Search for the cell housing the specified text and yield its (X, Y) center coordinate. 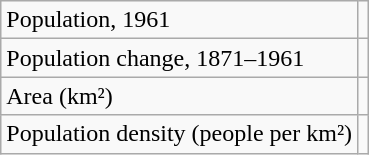
Population density (people per km²) (180, 134)
Population change, 1871–1961 (180, 58)
Area (km²) (180, 96)
Population, 1961 (180, 20)
